Determine the [x, y] coordinate at the center of the cell enclosing the given text.  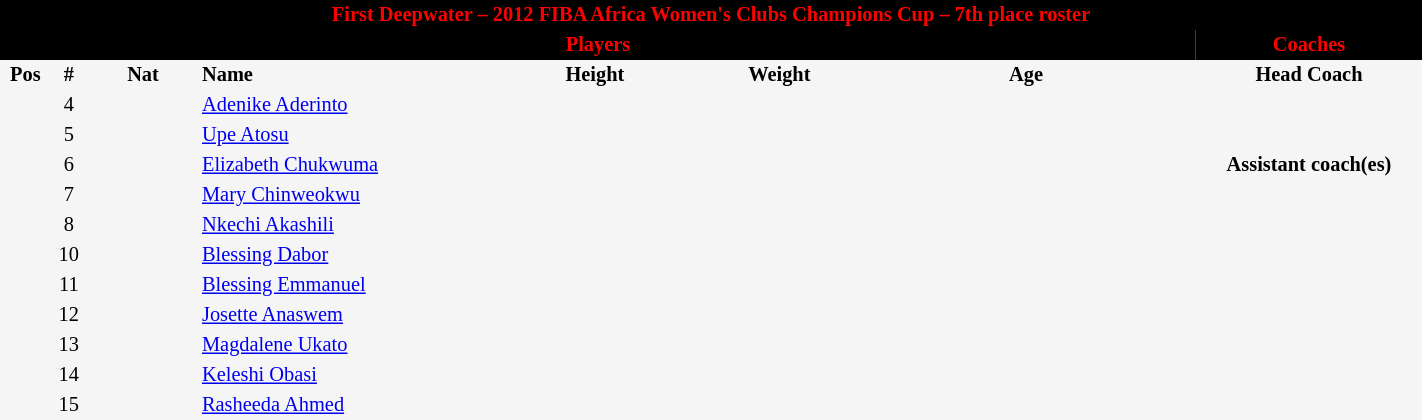
Magdalene Ukato [343, 345]
8 [69, 225]
Coaches [1309, 45]
Nat [143, 75]
Elizabeth Chukwuma [343, 165]
Age [1026, 75]
Nkechi Akashili [343, 225]
Weight [780, 75]
Keleshi Obasi [343, 375]
Upe Atosu [343, 135]
12 [69, 315]
First Deepwater – 2012 FIBA Africa Women's Clubs Champions Cup – 7th place roster [711, 15]
Adenike Aderinto [343, 105]
Height [595, 75]
Name [343, 75]
7 [69, 195]
Rasheeda Ahmed [343, 405]
10 [69, 255]
Josette Anaswem [343, 315]
Blessing Emmanuel [343, 285]
5 [69, 135]
Head Coach [1309, 75]
11 [69, 285]
Blessing Dabor [343, 255]
Players [598, 45]
# [69, 75]
14 [69, 375]
13 [69, 345]
Mary Chinweokwu [343, 195]
Pos [26, 75]
4 [69, 105]
Assistant coach(es) [1309, 165]
15 [69, 405]
6 [69, 165]
